Determine the [x, y] coordinate at the center of the cell enclosing the given text.  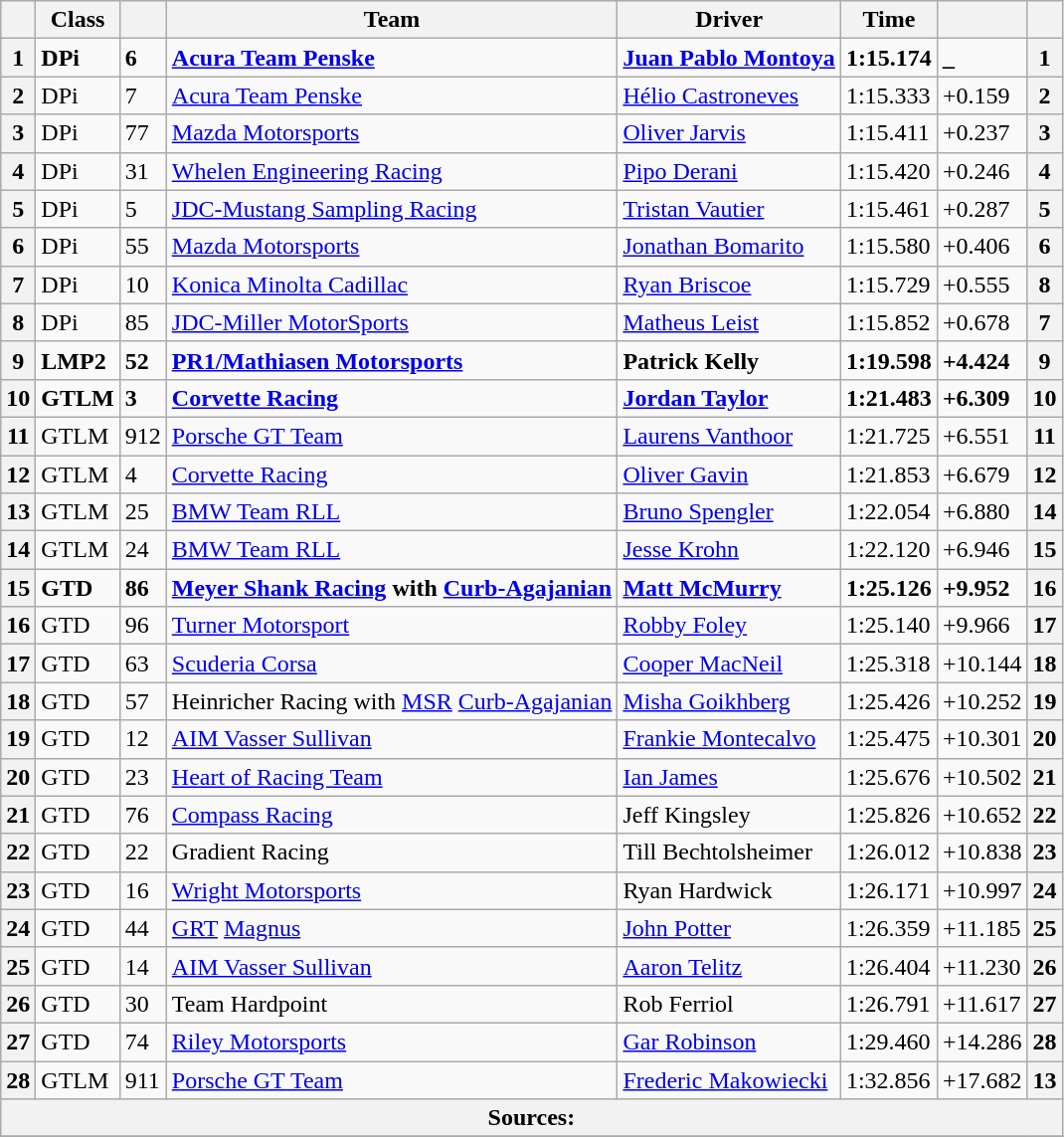
Meyer Shank Racing with Curb-Agajanian [392, 588]
Jonathan Bomarito [729, 247]
+6.946 [982, 550]
+10.652 [982, 815]
+10.301 [982, 739]
Jordan Taylor [729, 398]
+10.838 [982, 853]
Team [392, 20]
+10.502 [982, 777]
30 [143, 1004]
1:22.120 [889, 550]
+9.952 [982, 588]
1:15.333 [889, 95]
Jeff Kingsley [729, 815]
Matt McMurry [729, 588]
Class [78, 20]
1:25.676 [889, 777]
Cooper MacNeil [729, 663]
Patrick Kelly [729, 360]
+0.678 [982, 322]
86 [143, 588]
1:25.475 [889, 739]
74 [143, 1042]
63 [143, 663]
Laurens Vanthoor [729, 436]
1:21.853 [889, 474]
55 [143, 247]
+6.679 [982, 474]
1:26.404 [889, 966]
1:26.359 [889, 928]
Gradient Racing [392, 853]
JDC-Miller MotorSports [392, 322]
1:15.174 [889, 58]
Ryan Briscoe [729, 284]
+10.252 [982, 701]
1:25.426 [889, 701]
LMP2 [78, 360]
1:15.729 [889, 284]
Matheus Leist [729, 322]
Aaron Telitz [729, 966]
JDC-Mustang Sampling Racing [392, 209]
GRT Magnus [392, 928]
Whelen Engineering Racing [392, 171]
911 [143, 1079]
85 [143, 322]
1:25.140 [889, 626]
+0.246 [982, 171]
1:25.826 [889, 815]
Heart of Racing Team [392, 777]
31 [143, 171]
Team Hardpoint [392, 1004]
Rob Ferriol [729, 1004]
Frederic Makowiecki [729, 1079]
Oliver Jarvis [729, 133]
Juan Pablo Montoya [729, 58]
+11.617 [982, 1004]
+4.424 [982, 360]
1:29.460 [889, 1042]
Turner Motorsport [392, 626]
_ [982, 58]
1:26.171 [889, 890]
Gar Robinson [729, 1042]
John Potter [729, 928]
77 [143, 133]
PR1/Mathiasen Motorsports [392, 360]
Konica Minolta Cadillac [392, 284]
52 [143, 360]
1:26.791 [889, 1004]
76 [143, 815]
Jesse Krohn [729, 550]
Compass Racing [392, 815]
1:25.318 [889, 663]
1:15.580 [889, 247]
Hélio Castroneves [729, 95]
1:19.598 [889, 360]
1:32.856 [889, 1079]
96 [143, 626]
1:21.483 [889, 398]
+9.966 [982, 626]
+0.287 [982, 209]
Time [889, 20]
Bruno Spengler [729, 512]
+10.997 [982, 890]
Misha Goikhberg [729, 701]
+6.551 [982, 436]
1:26.012 [889, 853]
Ian James [729, 777]
1:15.461 [889, 209]
+17.682 [982, 1079]
Heinricher Racing with MSR Curb-Agajanian [392, 701]
Wright Motorsports [392, 890]
+0.555 [982, 284]
Pipo Derani [729, 171]
+6.880 [982, 512]
1:15.420 [889, 171]
+11.230 [982, 966]
Frankie Montecalvo [729, 739]
1:22.054 [889, 512]
Till Bechtolsheimer [729, 853]
912 [143, 436]
Riley Motorsports [392, 1042]
Sources: [531, 1118]
1:15.852 [889, 322]
Ryan Hardwick [729, 890]
1:21.725 [889, 436]
Robby Foley [729, 626]
Scuderia Corsa [392, 663]
57 [143, 701]
+0.237 [982, 133]
+0.159 [982, 95]
1:15.411 [889, 133]
+0.406 [982, 247]
Oliver Gavin [729, 474]
+11.185 [982, 928]
+14.286 [982, 1042]
44 [143, 928]
+6.309 [982, 398]
Driver [729, 20]
+10.144 [982, 663]
Tristan Vautier [729, 209]
1:25.126 [889, 588]
